Pinpoint the cell where the given text exists, returning its (X, Y) midpoint coordinate. 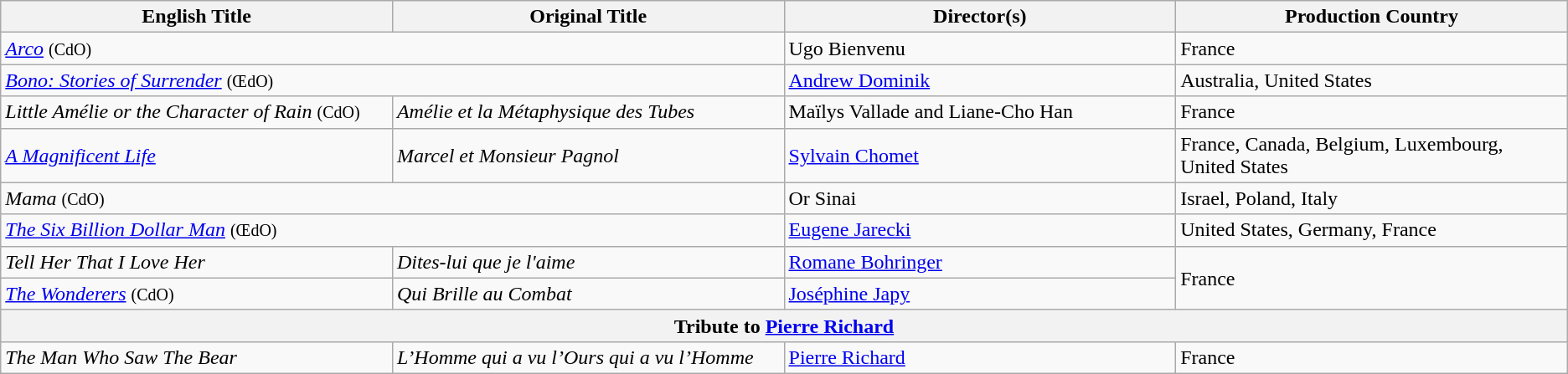
United States, Germany, France (1372, 230)
Arco (CdO) (392, 49)
Qui Brille au Combat (588, 294)
France, Canada, Belgium, Luxembourg, United States (1372, 156)
L’Homme qui a vu l’Ours qui a vu l’Homme (588, 357)
The Six Billion Dollar Man (ŒdO) (392, 230)
Australia, United States (1372, 80)
Ugo Bienvenu (980, 49)
Eugene Jarecki (980, 230)
Amélie et la Métaphysique des Tubes (588, 112)
Mama (CdO) (392, 198)
Tribute to Pierre Richard (784, 325)
Dites-lui que je l'aime (588, 262)
Andrew Dominik (980, 80)
A Magnificent Life (197, 156)
Romane Bohringer (980, 262)
Original Title (588, 17)
Joséphine Japy (980, 294)
Marcel et Monsieur Pagnol (588, 156)
Pierre Richard (980, 357)
Maïlys Vallade and Liane-Cho Han (980, 112)
The Wonderers (CdO) (197, 294)
Sylvain Chomet (980, 156)
Bono: Stories of Surrender (ŒdO) (392, 80)
Little Amélie or the Character of Rain (CdO) (197, 112)
Tell Her That I Love Her (197, 262)
Production Country (1372, 17)
The Man Who Saw The Bear (197, 357)
Israel, Poland, Italy (1372, 198)
Director(s) (980, 17)
English Title (197, 17)
Or Sinai (980, 198)
